Detect which cell encompasses the target text, then output its (x, y) center coordinate. 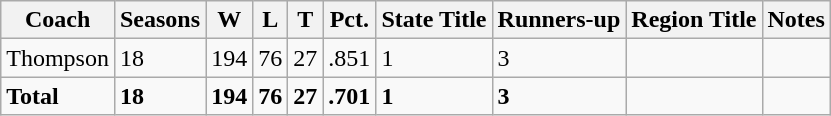
.851 (350, 58)
Seasons (160, 20)
Region Title (694, 20)
.701 (350, 96)
Pct. (350, 20)
W (230, 20)
Runners-up (559, 20)
Notes (796, 20)
L (270, 20)
T (306, 20)
Coach (58, 20)
Thompson (58, 58)
State Title (434, 20)
Total (58, 96)
